Capture the cell that displays the provided text and extract its [X, Y] central coordinate. 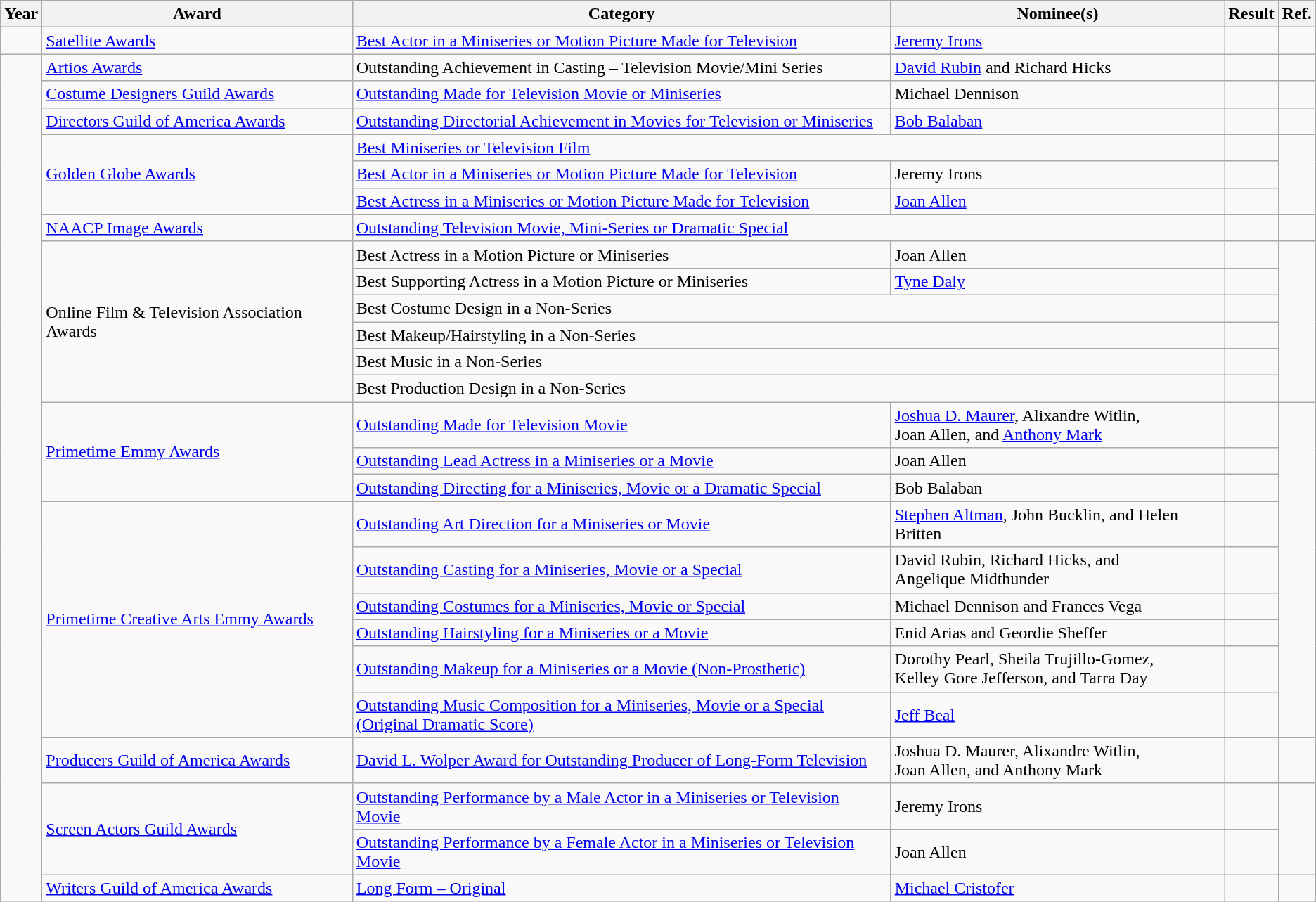
Jeff Beal [1057, 714]
Outstanding Performance by a Male Actor in a Miniseries or Television Movie [621, 806]
Outstanding Makeup for a Miniseries or a Movie (Non-Prosthetic) [621, 669]
Outstanding Achievement in Casting – Television Movie/Mini Series [621, 67]
Outstanding Costumes for a Miniseries, Movie or Special [621, 606]
Producers Guild of America Awards [197, 761]
Primetime Creative Arts Emmy Awards [197, 619]
Outstanding Directing for a Miniseries, Movie or a Dramatic Special [621, 488]
Best Miniseries or Television Film [789, 148]
Online Film & Television Association Awards [197, 321]
David L. Wolper Award for Outstanding Producer of Long-Form Television [621, 761]
Outstanding Hairstyling for a Miniseries or a Movie [621, 633]
Directors Guild of America Awards [197, 121]
Writers Guild of America Awards [197, 888]
Best Supporting Actress in a Motion Picture or Miniseries [621, 281]
Satellite Awards [197, 41]
NAACP Image Awards [197, 228]
Artios Awards [197, 67]
Best Actress in a Motion Picture or Miniseries [621, 255]
David Rubin and Richard Hicks [1057, 67]
Michael Dennison and Frances Vega [1057, 606]
Best Costume Design in a Non-Series [789, 308]
Tyne Daly [1057, 281]
Primetime Emmy Awards [197, 451]
Result [1251, 14]
Stephen Altman, John Bucklin, and Helen Britten [1057, 524]
Outstanding Performance by a Female Actor in a Miniseries or Television Movie [621, 852]
Ref. [1296, 14]
Best Production Design in a Non-Series [789, 389]
Dorothy Pearl, Sheila Trujillo-Gomez, Kelley Gore Jefferson, and Tarra Day [1057, 669]
Nominee(s) [1057, 14]
Screen Actors Guild Awards [197, 829]
Michael Cristofer [1057, 888]
Outstanding Made for Television Movie or Miniseries [621, 94]
Best Music in a Non-Series [789, 362]
Long Form – Original [621, 888]
David Rubin, Richard Hicks, and Angelique Midthunder [1057, 569]
Outstanding Art Direction for a Miniseries or Movie [621, 524]
Enid Arias and Geordie Sheffer [1057, 633]
Category [621, 14]
Outstanding Television Movie, Mini-Series or Dramatic Special [789, 228]
Award [197, 14]
Best Makeup/Hairstyling in a Non-Series [789, 335]
Outstanding Music Composition for a Miniseries, Movie or a Special (Original Dramatic Score) [621, 714]
Year [21, 14]
Golden Globe Awards [197, 174]
Outstanding Directorial Achievement in Movies for Television or Miniseries [621, 121]
Outstanding Casting for a Miniseries, Movie or a Special [621, 569]
Michael Dennison [1057, 94]
Best Actress in a Miniseries or Motion Picture Made for Television [621, 201]
Outstanding Lead Actress in a Miniseries or a Movie [621, 461]
Costume Designers Guild Awards [197, 94]
Outstanding Made for Television Movie [621, 425]
